Identify which cell holds the provided text, then report its (X, Y) central coordinate. 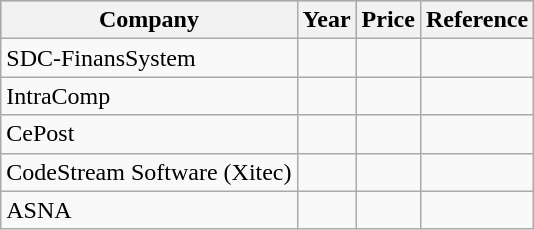
CodeStream Software (Xitec) (149, 172)
SDC-FinansSystem (149, 58)
Reference (476, 20)
CePost (149, 134)
IntraComp (149, 96)
ASNA (149, 210)
Price (388, 20)
Year (326, 20)
Company (149, 20)
